Provide the (x, y) coordinate of the cell's center where the given text is located.  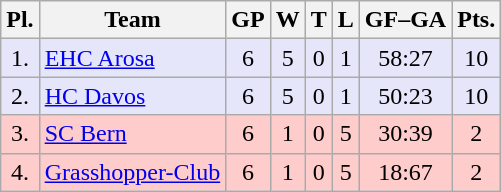
T (318, 20)
3. (20, 134)
GF–GA (405, 20)
EHC Arosa (132, 58)
30:39 (405, 134)
GP (248, 20)
50:23 (405, 96)
18:67 (405, 172)
4. (20, 172)
W (288, 20)
Team (132, 20)
L (346, 20)
58:27 (405, 58)
1. (20, 58)
Pl. (20, 20)
Pts. (476, 20)
Grasshopper-Club (132, 172)
HC Davos (132, 96)
SC Bern (132, 134)
2. (20, 96)
